Pinpoint the cell where the given text exists, returning its [X, Y] midpoint coordinate. 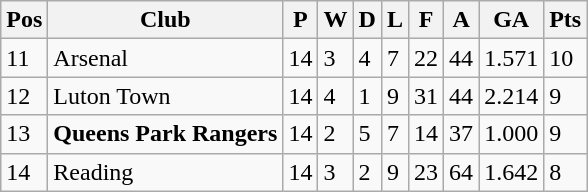
22 [426, 58]
12 [24, 96]
11 [24, 58]
10 [566, 58]
2.214 [512, 96]
Club [166, 20]
1.642 [512, 172]
Reading [166, 172]
A [462, 20]
Arsenal [166, 58]
P [300, 20]
23 [426, 172]
37 [462, 134]
Pts [566, 20]
D [367, 20]
13 [24, 134]
F [426, 20]
Pos [24, 20]
64 [462, 172]
1 [367, 96]
1.571 [512, 58]
L [394, 20]
1.000 [512, 134]
8 [566, 172]
31 [426, 96]
GA [512, 20]
5 [367, 134]
Queens Park Rangers [166, 134]
W [336, 20]
Luton Town [166, 96]
